Pinpoint the cell where the given text exists, returning its [x, y] midpoint coordinate. 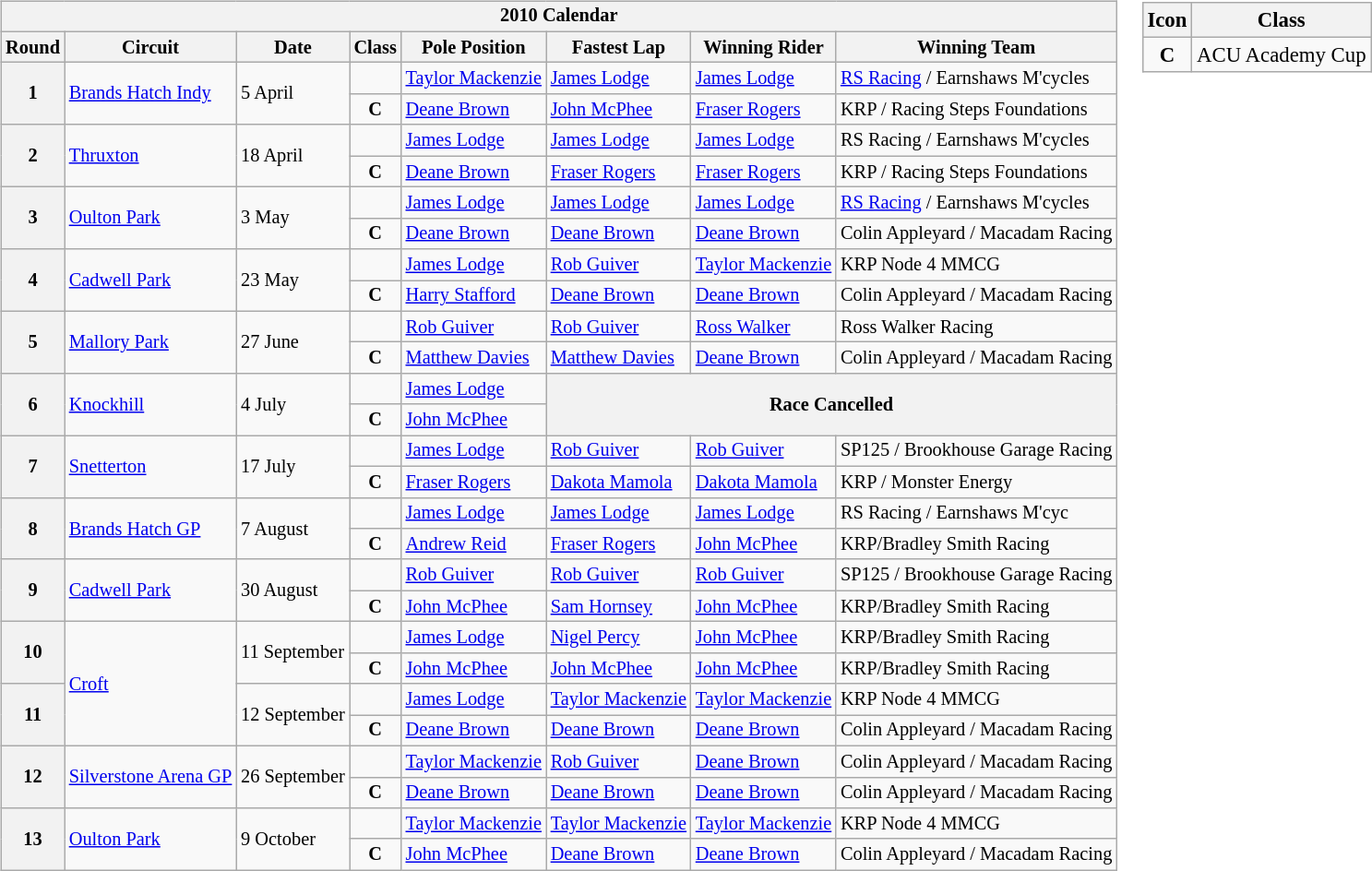
7 [33, 467]
Mallory Park [150, 341]
1 [33, 94]
RS Racing / Earnshaws M'cyc [976, 513]
26 September [292, 777]
ACU Academy Cup [1282, 55]
KRP / Monster Energy [976, 482]
Thruxton [150, 155]
Ross Walker [764, 327]
3 [33, 218]
Winning Team [976, 47]
23 May [292, 280]
Brands Hatch GP [150, 528]
9 October [292, 840]
9 [33, 591]
Ross Walker Racing [976, 327]
5 April [292, 94]
Sam Hornsey [618, 606]
Fastest Lap [618, 47]
10 [33, 653]
30 August [292, 591]
Snetterton [150, 467]
Race Cancelled [831, 404]
Nigel Percy [618, 638]
12 September [292, 714]
6 [33, 404]
27 June [292, 341]
Pole Position [474, 47]
8 [33, 528]
Circuit [150, 47]
Harry Stafford [474, 296]
7 August [292, 528]
5 [33, 341]
17 July [292, 467]
12 [33, 777]
Croft [150, 685]
4 July [292, 404]
11 September [292, 653]
Knockhill [150, 404]
11 [33, 714]
Silverstone Arena GP [150, 777]
Round [33, 47]
Icon [1167, 20]
13 [33, 840]
2010 Calendar [559, 17]
Brands Hatch Indy [150, 94]
4 [33, 280]
2 [33, 155]
Andrew Reid [474, 544]
Winning Rider [764, 47]
18 April [292, 155]
Date [292, 47]
3 May [292, 218]
